For the text-containing cell, return its midpoint in [x, y] coordinate format. 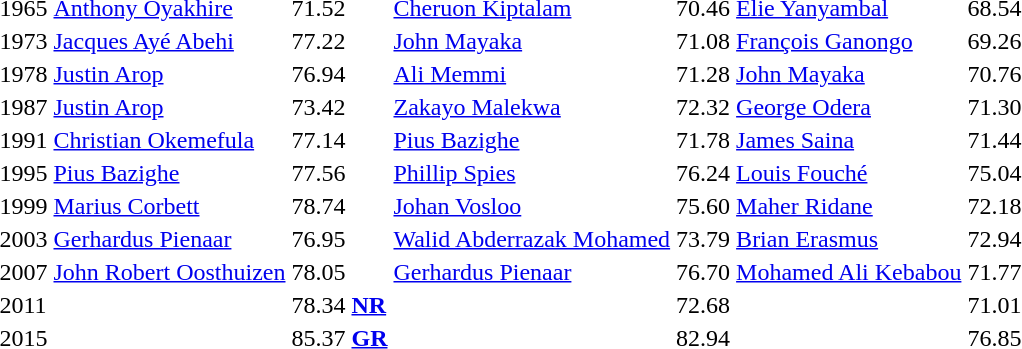
John Robert Oosthuizen [170, 272]
71.28 [704, 74]
71.08 [704, 41]
78.74 [340, 206]
Maher Ridane [849, 206]
James Saina [849, 140]
72.68 [704, 305]
Christian Okemefula [170, 140]
Louis Fouché [849, 173]
77.22 [340, 41]
76.70 [704, 272]
76.95 [340, 239]
76.24 [704, 173]
77.56 [340, 173]
76.94 [340, 74]
Marius Corbett [170, 206]
Zakayo Malekwa [532, 107]
François Ganongo [849, 41]
72.32 [704, 107]
Johan Vosloo [532, 206]
75.60 [704, 206]
77.14 [340, 140]
Walid Abderrazak Mohamed [532, 239]
73.42 [340, 107]
78.34 NR [340, 305]
Brian Erasmus [849, 239]
George Odera [849, 107]
78.05 [340, 272]
Jacques Ayé Abehi [170, 41]
Phillip Spies [532, 173]
71.78 [704, 140]
Ali Memmi [532, 74]
Mohamed Ali Kebabou [849, 272]
73.79 [704, 239]
